Detect which cell encompasses the target text, then output its [X, Y] center coordinate. 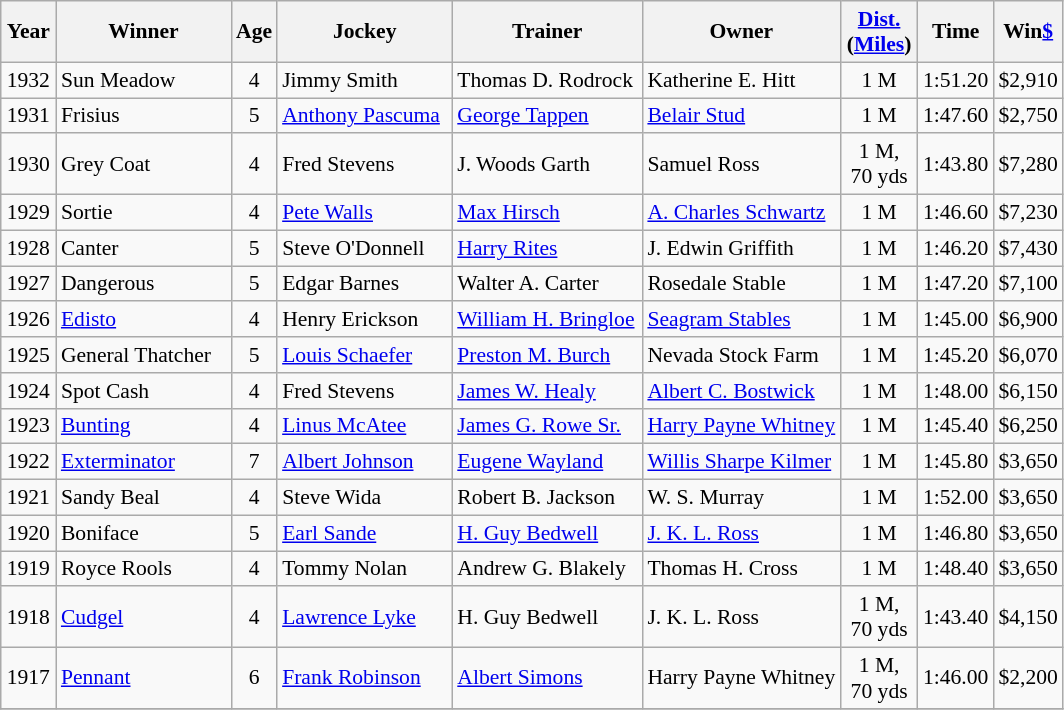
Preston M. Burch [547, 355]
Edisto [144, 320]
A. Charles Schwartz [741, 213]
Albert C. Bostwick [741, 391]
1:48.00 [956, 391]
Owner [741, 32]
1930 [28, 164]
Pennant [144, 678]
Grey Coat [144, 164]
1:52.00 [956, 498]
1917 [28, 678]
Eugene Wayland [547, 462]
1924 [28, 391]
1:51.20 [956, 80]
Thomas H. Cross [741, 569]
1928 [28, 248]
Frank Robinson [364, 678]
$7,230 [1028, 213]
Jockey [364, 32]
1:45.40 [956, 426]
Albert Simons [547, 678]
1:46.80 [956, 533]
Dist. (Miles) [879, 32]
Max Hirsch [547, 213]
Royce Rools [144, 569]
1923 [28, 426]
Exterminator [144, 462]
J. Woods Garth [547, 164]
$6,150 [1028, 391]
Lawrence Lyke [364, 618]
Spot Cash [144, 391]
1:46.20 [956, 248]
Walter A. Carter [547, 284]
Henry Erickson [364, 320]
Harry Rites [547, 248]
William H. Bringloe [547, 320]
1:47.20 [956, 284]
Robert B. Jackson [547, 498]
6 [254, 678]
1927 [28, 284]
Earl Sande [364, 533]
$7,100 [1028, 284]
Canter [144, 248]
1920 [28, 533]
Pete Walls [364, 213]
1:43.80 [956, 164]
Andrew G. Blakely [547, 569]
1918 [28, 618]
Belair Stud [741, 116]
James G. Rowe Sr. [547, 426]
Sortie [144, 213]
Frisius [144, 116]
Rosedale Stable [741, 284]
1:45.80 [956, 462]
Dangerous [144, 284]
George Tappen [547, 116]
Steve O'Donnell [364, 248]
1:45.00 [956, 320]
General Thatcher [144, 355]
$7,430 [1028, 248]
1:47.60 [956, 116]
Trainer [547, 32]
Thomas D. Rodrock [547, 80]
1929 [28, 213]
$6,070 [1028, 355]
Cudgel [144, 618]
Katherine E. Hitt [741, 80]
Year [28, 32]
1922 [28, 462]
Edgar Barnes [364, 284]
Sandy Beal [144, 498]
7 [254, 462]
Seagram Stables [741, 320]
J. Edwin Griffith [741, 248]
1:48.40 [956, 569]
Time [956, 32]
Steve Wida [364, 498]
1:46.00 [956, 678]
Nevada Stock Farm [741, 355]
Tommy Nolan [364, 569]
James W. Healy [547, 391]
1:46.60 [956, 213]
Sun Meadow [144, 80]
$4,150 [1028, 618]
Willis Sharpe Kilmer [741, 462]
$7,280 [1028, 164]
1925 [28, 355]
1:45.20 [956, 355]
$2,750 [1028, 116]
Linus McAtee [364, 426]
1921 [28, 498]
Louis Schaefer [364, 355]
Albert Johnson [364, 462]
Jimmy Smith [364, 80]
$2,200 [1028, 678]
Samuel Ross [741, 164]
Bunting [144, 426]
1919 [28, 569]
1:43.40 [956, 618]
1926 [28, 320]
1931 [28, 116]
Winner [144, 32]
$2,910 [1028, 80]
Boniface [144, 533]
$6,250 [1028, 426]
Age [254, 32]
$6,900 [1028, 320]
Anthony Pascuma [364, 116]
W. S. Murray [741, 498]
Win$ [1028, 32]
1932 [28, 80]
